Identify which cell holds the provided text, then report its [x, y] central coordinate. 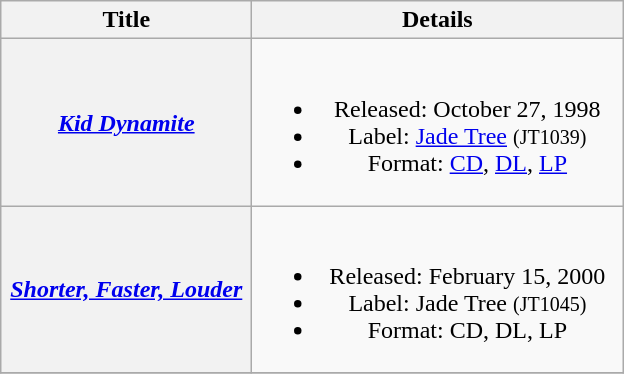
Released: February 15, 2000Label: Jade Tree (JT1045)Format: CD, DL, LP [438, 290]
Details [438, 20]
Kid Dynamite [126, 122]
Shorter, Faster, Louder [126, 290]
Released: October 27, 1998Label: Jade Tree (JT1039)Format: CD, DL, LP [438, 122]
Title [126, 20]
